Find where the given text appears and provide that cell's center as [X, Y] coordinate. 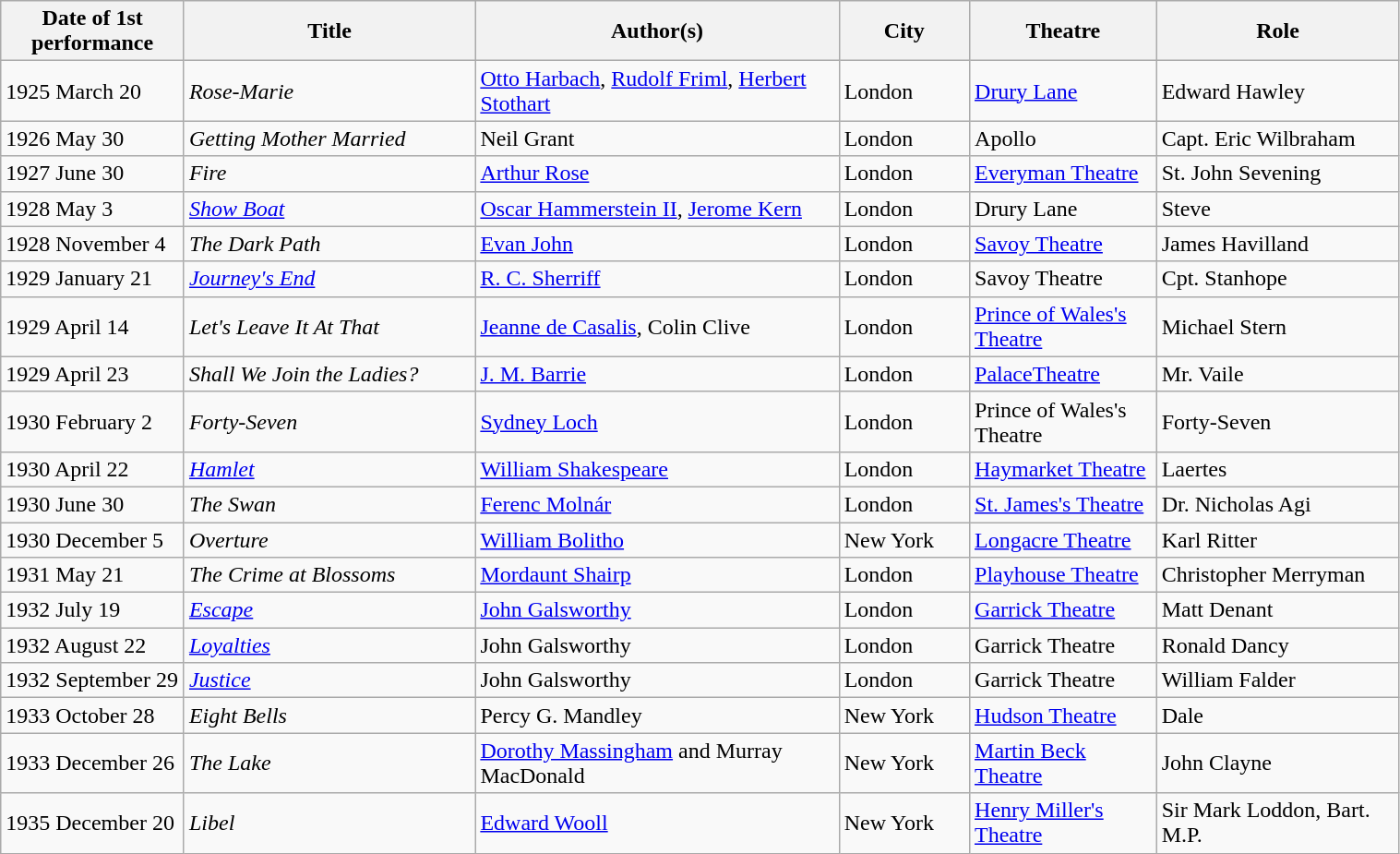
Dorothy Massingham and Murray MacDonald [657, 763]
1932 July 19 [92, 610]
1927 June 30 [92, 174]
Sydney Loch [657, 421]
Playhouse Theatre [1063, 575]
Overture [329, 540]
Apollo [1063, 138]
1933 December 26 [92, 763]
1930 June 30 [92, 504]
1926 May 30 [92, 138]
Fire [329, 174]
Edward Hawley [1277, 90]
Getting Mother Married [329, 138]
R. C. Sherriff [657, 279]
1929 April 14 [92, 327]
Longacre Theatre [1063, 540]
1932 August 22 [92, 645]
1929 April 23 [92, 374]
Let's Leave It At That [329, 327]
Hamlet [329, 469]
Evan John [657, 244]
Justice [329, 680]
Show Boat [329, 209]
Theatre [1063, 31]
1928 May 3 [92, 209]
John Clayne [1277, 763]
1932 September 29 [92, 680]
Escape [329, 610]
Otto Harbach, Rudolf Friml, Herbert Stothart [657, 90]
Percy G. Mandley [657, 716]
1925 March 20 [92, 90]
Eight Bells [329, 716]
James Havilland [1277, 244]
1929 January 21 [92, 279]
The Crime at Blossoms [329, 575]
1931 May 21 [92, 575]
Michael Stern [1277, 327]
Mordaunt Shairp [657, 575]
Dale [1277, 716]
Journey's End [329, 279]
Haymarket Theatre [1063, 469]
Jeanne de Casalis, Colin Clive [657, 327]
St. John Sevening [1277, 174]
City [904, 31]
Steve [1277, 209]
Martin Beck Theatre [1063, 763]
PalaceTheatre [1063, 374]
1935 December 20 [92, 824]
Edward Wooll [657, 824]
William Falder [1277, 680]
Title [329, 31]
The Dark Path [329, 244]
Rose-Marie [329, 90]
William Shakespeare [657, 469]
Date of 1st performance [92, 31]
1933 October 28 [92, 716]
Shall We Join the Ladies? [329, 374]
Capt. Eric Wilbraham [1277, 138]
Matt Denant [1277, 610]
Sir Mark Loddon, Bart. M.P. [1277, 824]
1930 February 2 [92, 421]
1930 December 5 [92, 540]
Libel [329, 824]
The Lake [329, 763]
Dr. Nicholas Agi [1277, 504]
Neil Grant [657, 138]
Ferenc Molnár [657, 504]
Ronald Dancy [1277, 645]
1928 November 4 [92, 244]
Arthur Rose [657, 174]
Everyman Theatre [1063, 174]
The Swan [329, 504]
St. James's Theatre [1063, 504]
Role [1277, 31]
Loyalties [329, 645]
Oscar Hammerstein II, Jerome Kern [657, 209]
Laertes [1277, 469]
Author(s) [657, 31]
Mr. Vaile [1277, 374]
William Bolitho [657, 540]
J. M. Barrie [657, 374]
Karl Ritter [1277, 540]
1930 April 22 [92, 469]
Christopher Merryman [1277, 575]
Cpt. Stanhope [1277, 279]
Henry Miller's Theatre [1063, 824]
Hudson Theatre [1063, 716]
